Capture the cell that displays the provided text and extract its [X, Y] central coordinate. 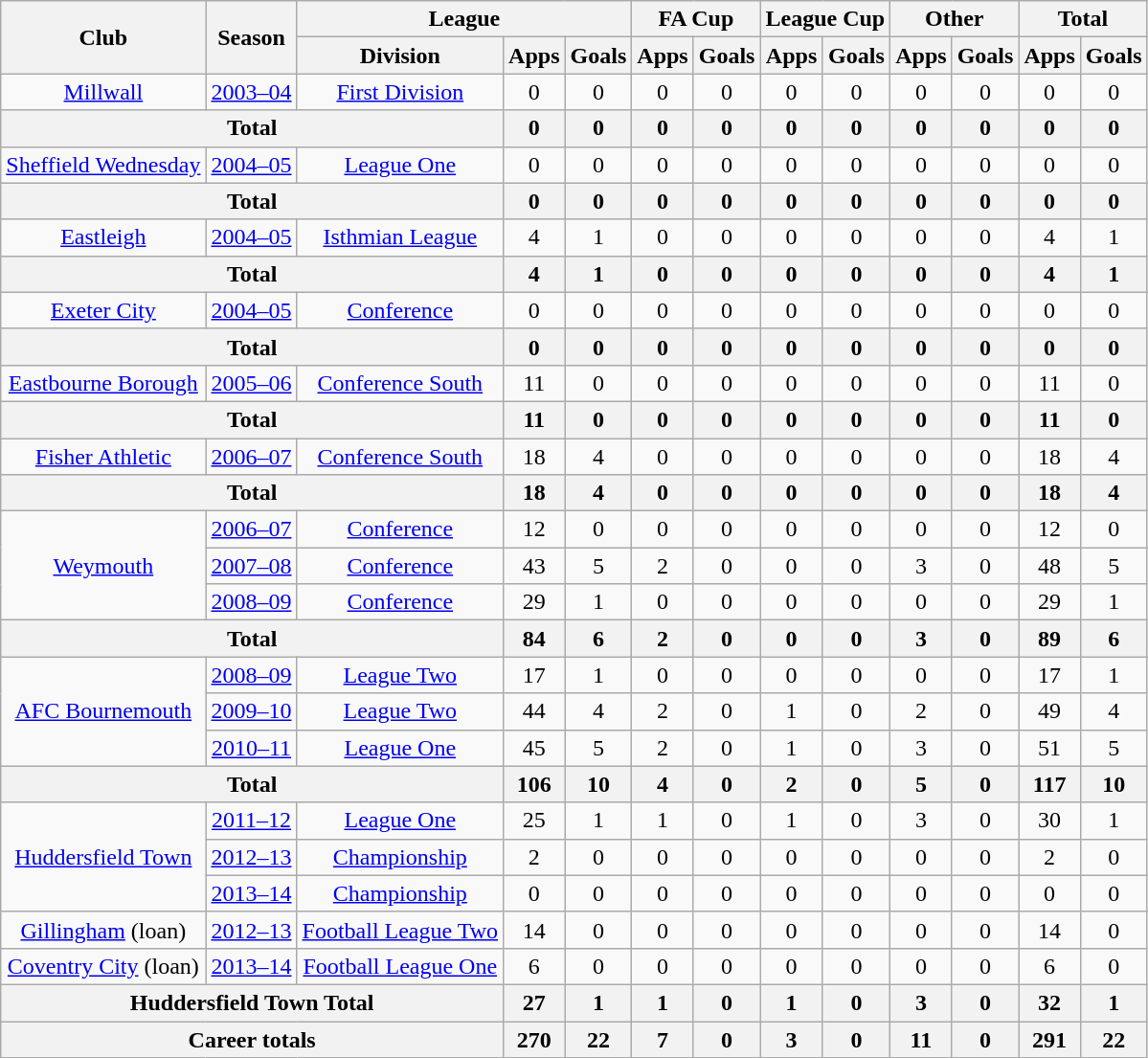
2003–04 [251, 92]
FA Cup [696, 19]
Huddersfield Town Total [253, 1002]
Isthmian League [400, 237]
49 [1049, 711]
2005–06 [251, 383]
Career totals [253, 1039]
Other [955, 19]
Eastleigh [103, 237]
First Division [400, 92]
84 [534, 639]
45 [534, 748]
Club [103, 37]
44 [534, 711]
27 [534, 1002]
Coventry City (loan) [103, 966]
Huddersfield Town [103, 857]
291 [1049, 1039]
Division [400, 56]
2011–12 [251, 821]
2007–08 [251, 566]
89 [1049, 639]
51 [1049, 748]
Sheffield Wednesday [103, 165]
43 [534, 566]
AFC Bournemouth [103, 711]
League Cup [825, 19]
7 [663, 1039]
Millwall [103, 92]
117 [1049, 784]
30 [1049, 821]
2009–10 [251, 711]
Football League Two [400, 930]
270 [534, 1039]
League [464, 19]
Gillingham (loan) [103, 930]
25 [534, 821]
Weymouth [103, 566]
Eastbourne Borough [103, 383]
Exeter City [103, 310]
Season [251, 37]
106 [534, 784]
32 [1049, 1002]
Fisher Athletic [103, 457]
48 [1049, 566]
Football League One [400, 966]
2010–11 [251, 748]
